Output the (X, Y) coordinate of the center of the cell containing the given text.  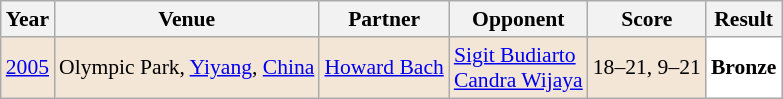
18–21, 9–21 (647, 68)
Opponent (518, 19)
Bronze (744, 68)
Howard Bach (384, 68)
Olympic Park, Yiyang, China (186, 68)
Result (744, 19)
Sigit Budiarto Candra Wijaya (518, 68)
Year (28, 19)
2005 (28, 68)
Score (647, 19)
Partner (384, 19)
Venue (186, 19)
